Provide the (X, Y) coordinate of the cell's center where the given text is located.  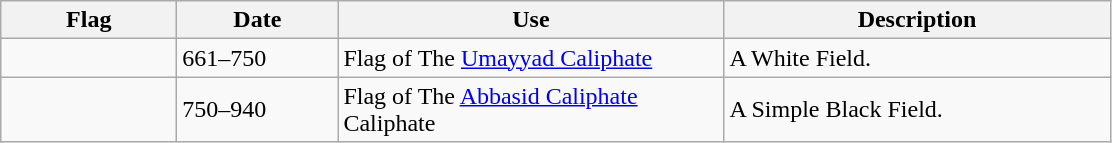
Flag of The Umayyad Caliphate (531, 58)
661–750 (258, 58)
A White Field. (917, 58)
Date (258, 20)
A Simple Black Field. (917, 110)
Use (531, 20)
Flag (89, 20)
750–940 (258, 110)
Description (917, 20)
Flag of The Abbasid Caliphate Caliphate (531, 110)
